Output the (x, y) coordinate of the center of the cell containing the given text.  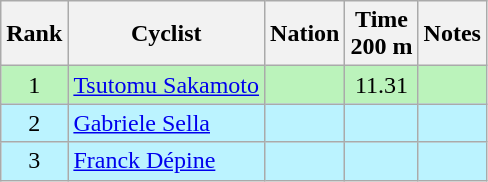
Time200 m (382, 34)
1 (34, 85)
Notes (452, 34)
Cyclist (166, 34)
Gabriele Sella (166, 123)
11.31 (382, 85)
Franck Dépine (166, 161)
3 (34, 161)
Tsutomu Sakamoto (166, 85)
Rank (34, 34)
2 (34, 123)
Nation (305, 34)
